Identify which cell holds the provided text, then report its [x, y] central coordinate. 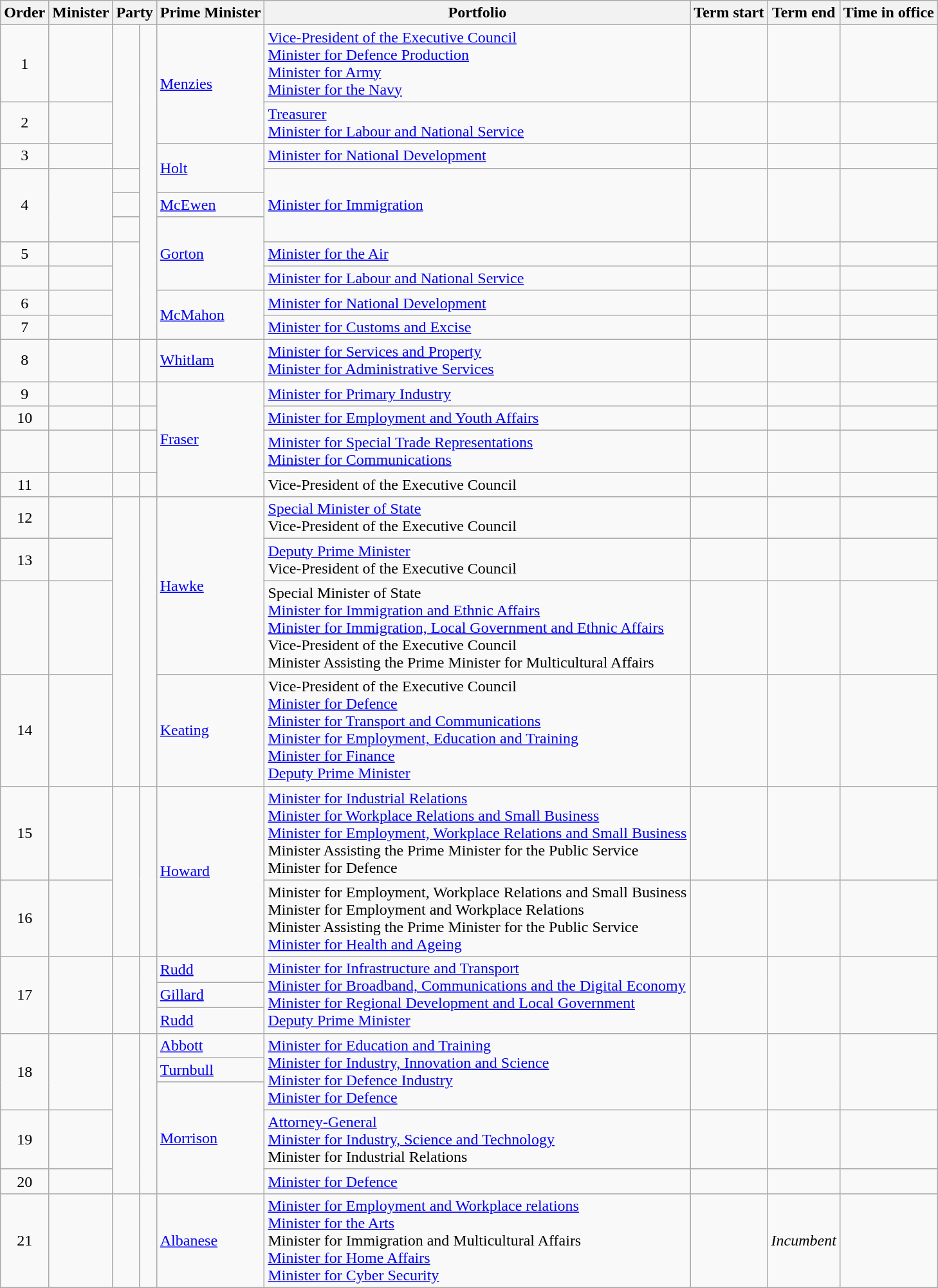
17 [24, 995]
Special Minister of StateVice-President of the Executive Council [477, 518]
4 [24, 205]
Turnbull [210, 1070]
Vice-President of the Executive Council [477, 485]
Prime Minister [210, 13]
Minister for Services and PropertyMinister for Administrative Services [477, 360]
Minister for the Air [477, 254]
Minister for Primary Industry [477, 393]
7 [24, 327]
11 [24, 485]
Deputy Prime MinisterVice-President of the Executive Council [477, 560]
Minister for Employment and Youth Affairs [477, 418]
McEwen [210, 205]
Order [24, 13]
Minister [81, 13]
Abbott [210, 1045]
Attorney-GeneralMinister for Industry, Science and TechnologyMinister for Industrial Relations [477, 1139]
Howard [210, 872]
Minister for Immigration [477, 205]
13 [24, 560]
Albanese [210, 1240]
Minister for Labour and National Service [477, 278]
Time in office [888, 13]
Hawke [210, 586]
Gillard [210, 995]
Keating [210, 730]
6 [24, 303]
Party [134, 13]
Minister for Defence [477, 1181]
Term start [729, 13]
TreasurerMinister for Labour and National Service [477, 122]
5 [24, 254]
18 [24, 1071]
Minister for Special Trade RepresentationsMinister for Communications [477, 452]
20 [24, 1181]
2 [24, 122]
12 [24, 518]
21 [24, 1240]
Term end [804, 13]
Vice-President of the Executive CouncilMinister for Defence ProductionMinister for ArmyMinister for the Navy [477, 63]
Portfolio [477, 13]
Incumbent [804, 1240]
Gorton [210, 254]
Holt [210, 168]
Minister for Education and TrainingMinister for Industry, Innovation and ScienceMinister for Defence IndustryMinister for Defence [477, 1071]
Whitlam [210, 360]
9 [24, 393]
Morrison [210, 1138]
16 [24, 918]
14 [24, 730]
McMahon [210, 315]
3 [24, 156]
Menzies [210, 84]
1 [24, 63]
10 [24, 418]
15 [24, 833]
8 [24, 360]
19 [24, 1139]
Fraser [210, 439]
Minister for Customs and Excise [477, 327]
